Find where the given text appears and provide that cell's center as (x, y) coordinate. 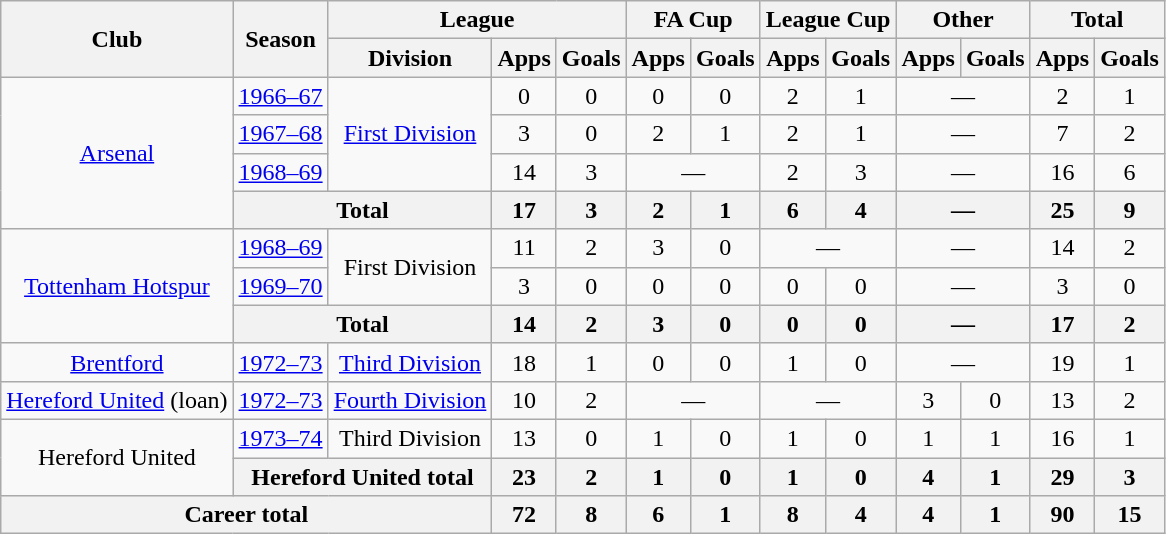
Brentford (117, 362)
Hereford United total (362, 477)
7 (1062, 134)
10 (524, 400)
Division (410, 58)
Hereford United (loan) (117, 400)
Arsenal (117, 153)
Fourth Division (410, 400)
11 (524, 248)
League Cup (828, 20)
FA Cup (693, 20)
Club (117, 39)
72 (524, 515)
Tottenham Hotspur (117, 286)
29 (1062, 477)
90 (1062, 515)
9 (1130, 210)
18 (524, 362)
Hereford United (117, 457)
Other (963, 20)
League (477, 20)
15 (1130, 515)
1967–68 (280, 134)
1969–70 (280, 286)
Season (280, 39)
23 (524, 477)
1973–74 (280, 438)
Career total (246, 515)
25 (1062, 210)
1966–67 (280, 96)
19 (1062, 362)
